Output the [x, y] coordinate of the center of the cell containing the given text.  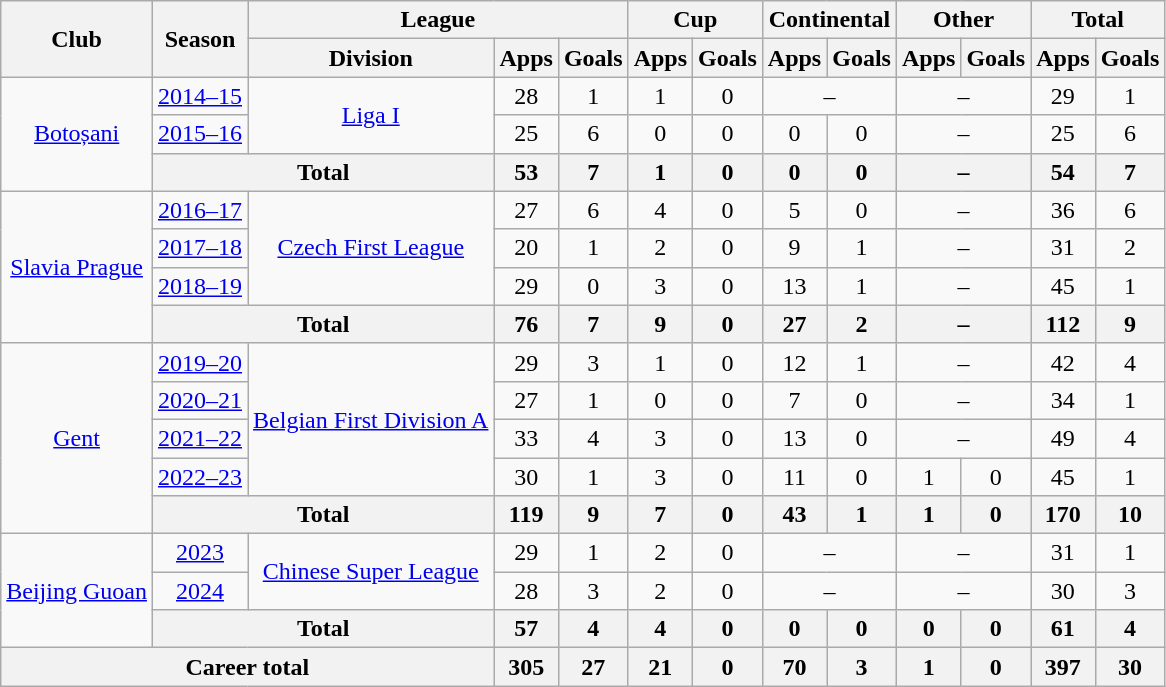
11 [794, 477]
34 [1063, 400]
2015–16 [200, 134]
Belgian First Division A [371, 419]
33 [526, 438]
Gent [77, 438]
42 [1063, 362]
Botoșani [77, 134]
Slavia Prague [77, 267]
10 [1130, 515]
Continental [829, 20]
Club [77, 39]
36 [1063, 210]
League [438, 20]
5 [794, 210]
2021–22 [200, 438]
Other [963, 20]
Career total [248, 667]
21 [660, 667]
2022–23 [200, 477]
2019–20 [200, 362]
170 [1063, 515]
76 [526, 324]
54 [1063, 172]
2014–15 [200, 96]
119 [526, 515]
Beijing Guoan [77, 591]
70 [794, 667]
Season [200, 39]
2017–18 [200, 248]
2018–19 [200, 286]
2023 [200, 553]
Division [371, 58]
Cup [695, 20]
43 [794, 515]
397 [1063, 667]
2024 [200, 591]
Czech First League [371, 248]
Liga I [371, 115]
Chinese Super League [371, 572]
112 [1063, 324]
20 [526, 248]
305 [526, 667]
12 [794, 362]
53 [526, 172]
61 [1063, 629]
2016–17 [200, 210]
57 [526, 629]
2020–21 [200, 400]
49 [1063, 438]
